Return the (X, Y) coordinate for the center point of the cell that contains the specified text.  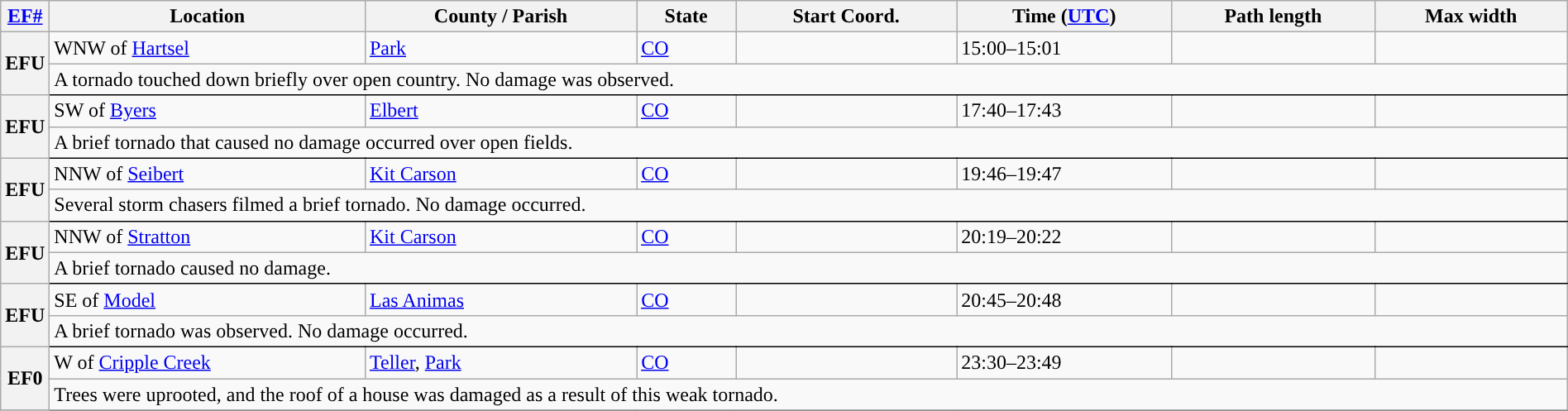
Las Animas (500, 299)
Time (UTC) (1064, 17)
SW of Byers (208, 111)
State (686, 17)
W of Cripple Creek (208, 362)
19:46–19:47 (1064, 174)
NNW of Stratton (208, 237)
NNW of Seibert (208, 174)
Max width (1470, 17)
20:45–20:48 (1064, 299)
Teller, Park (500, 362)
17:40–17:43 (1064, 111)
WNW of Hartsel (208, 48)
EF# (25, 17)
County / Parish (500, 17)
A brief tornado that caused no damage occurred over open fields. (809, 142)
SE of Model (208, 299)
15:00–15:01 (1064, 48)
Several storm chasers filmed a brief tornado. No damage occurred. (809, 205)
Path length (1274, 17)
Trees were uprooted, and the roof of a house was damaged as a result of this weak tornado. (809, 394)
Elbert (500, 111)
EF0 (25, 378)
A tornado touched down briefly over open country. No damage was observed. (809, 79)
20:19–20:22 (1064, 237)
Start Coord. (847, 17)
Location (208, 17)
23:30–23:49 (1064, 362)
A brief tornado was observed. No damage occurred. (809, 331)
Park (500, 48)
A brief tornado caused no damage. (809, 268)
